For the text-containing cell, return its midpoint in (x, y) coordinate format. 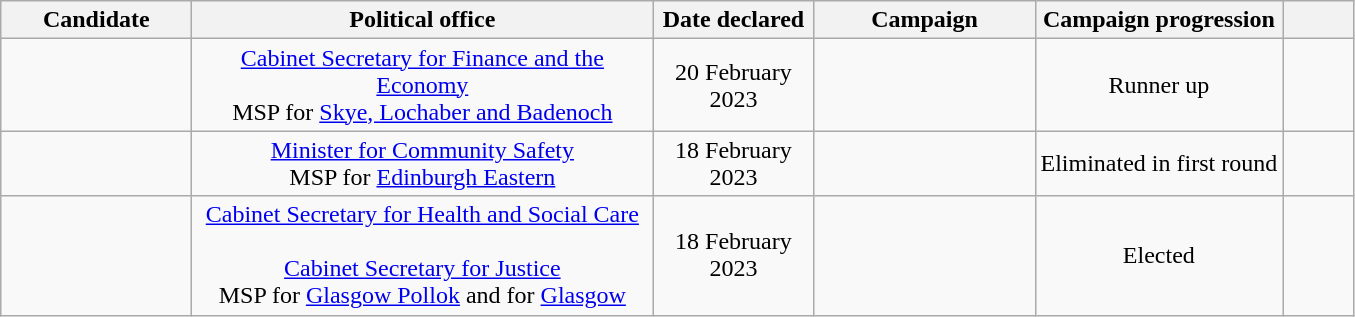
Campaign (924, 20)
20 February 2023 (734, 85)
Cabinet Secretary for Finance and the Economy MSP for Skye, Lochaber and Badenoch (422, 85)
Elected (1159, 256)
Minister for Community Safety MSP for Edinburgh Eastern (422, 164)
Eliminated in first round (1159, 164)
Campaign progression (1159, 20)
Date declared (734, 20)
Political office (422, 20)
Cabinet Secretary for Health and Social CareCabinet Secretary for Justice MSP for Glasgow Pollok and for Glasgow (422, 256)
Runner up (1159, 85)
Candidate (96, 20)
